Find where the given text appears and provide that cell's center as [X, Y] coordinate. 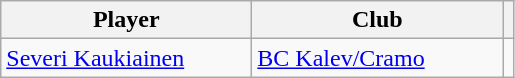
Club [378, 20]
Severi Kaukiainen [126, 58]
Player [126, 20]
BC Kalev/Cramo [378, 58]
